Determine the (x, y) coordinate at the center of the cell enclosing the given text.  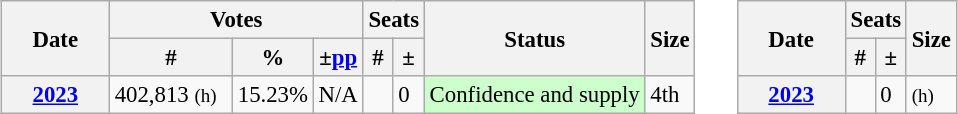
15.23% (272, 95)
Status (534, 38)
% (272, 58)
402,813 (h) (170, 95)
4th (670, 95)
N/A (338, 95)
(h) (931, 95)
±pp (338, 58)
Votes (236, 20)
Confidence and supply (534, 95)
